Capture the cell that displays the provided text and extract its [x, y] central coordinate. 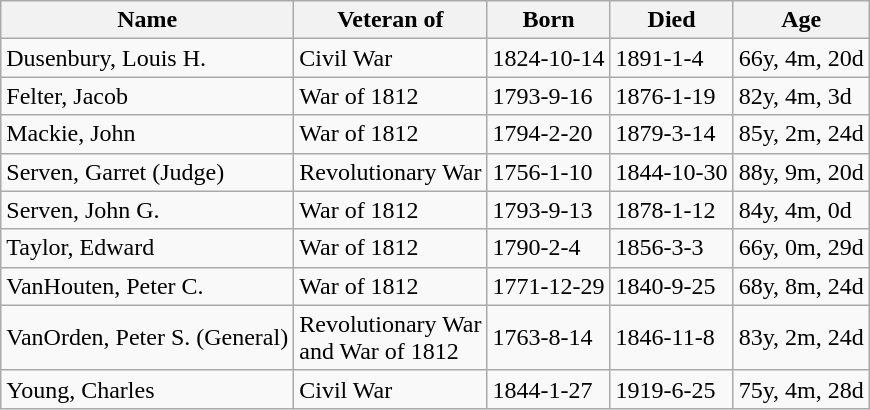
Felter, Jacob [148, 96]
1846-11-8 [672, 338]
1771-12-29 [548, 286]
83y, 2m, 24d [801, 338]
Mackie, John [148, 134]
VanOrden, Peter S. (General) [148, 338]
85y, 2m, 24d [801, 134]
1856-3-3 [672, 248]
1879-3-14 [672, 134]
Died [672, 20]
Veteran of [390, 20]
1793-9-13 [548, 210]
1840-9-25 [672, 286]
Revolutionary Warand War of 1812 [390, 338]
VanHouten, Peter C. [148, 286]
1756-1-10 [548, 172]
66y, 0m, 29d [801, 248]
1793-9-16 [548, 96]
1919-6-25 [672, 389]
68y, 8m, 24d [801, 286]
1763-8-14 [548, 338]
Serven, John G. [148, 210]
Dusenbury, Louis H. [148, 58]
1794-2-20 [548, 134]
Age [801, 20]
1844-10-30 [672, 172]
66y, 4m, 20d [801, 58]
1876-1-19 [672, 96]
1824-10-14 [548, 58]
Name [148, 20]
75y, 4m, 28d [801, 389]
88y, 9m, 20d [801, 172]
1790-2-4 [548, 248]
84y, 4m, 0d [801, 210]
Taylor, Edward [148, 248]
1878-1-12 [672, 210]
Serven, Garret (Judge) [148, 172]
1891-1-4 [672, 58]
Revolutionary War [390, 172]
1844-1-27 [548, 389]
Born [548, 20]
Young, Charles [148, 389]
82y, 4m, 3d [801, 96]
